Output the (x, y) coordinate of the center of the cell containing the given text.  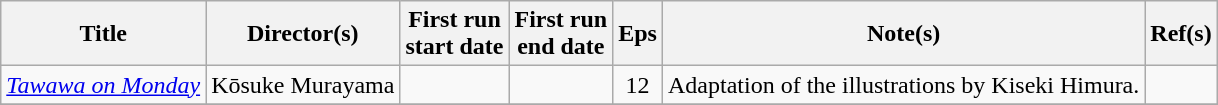
First runstart date (454, 34)
Ref(s) (1181, 34)
First runend date (561, 34)
Director(s) (303, 34)
Eps (638, 34)
Kōsuke Murayama (303, 85)
Adaptation of the illustrations by Kiseki Himura. (903, 85)
12 (638, 85)
Title (104, 34)
Note(s) (903, 34)
Tawawa on Monday (104, 85)
